Capture the cell that displays the provided text and extract its [x, y] central coordinate. 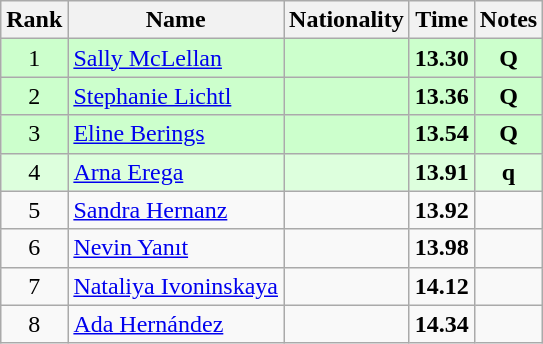
q [508, 172]
Notes [508, 20]
7 [34, 286]
2 [34, 96]
1 [34, 58]
Sandra Hernanz [176, 210]
Arna Erega [176, 172]
4 [34, 172]
Rank [34, 20]
13.92 [442, 210]
8 [34, 324]
13.98 [442, 248]
14.34 [442, 324]
6 [34, 248]
Nataliya Ivoninskaya [176, 286]
Nationality [347, 20]
3 [34, 134]
13.36 [442, 96]
5 [34, 210]
Sally McLellan [176, 58]
Name [176, 20]
Ada Hernández [176, 324]
14.12 [442, 286]
13.54 [442, 134]
Eline Berings [176, 134]
13.91 [442, 172]
13.30 [442, 58]
Stephanie Lichtl [176, 96]
Time [442, 20]
Nevin Yanıt [176, 248]
